Return [X, Y] of the center of cell containing provided text 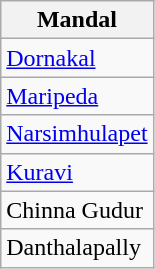
Danthalapally [77, 248]
Mandal [77, 20]
Narsimhulapet [77, 134]
Dornakal [77, 58]
Maripeda [77, 96]
Chinna Gudur [77, 210]
Kuravi [77, 172]
